Search for the cell housing the specified text and yield its (x, y) center coordinate. 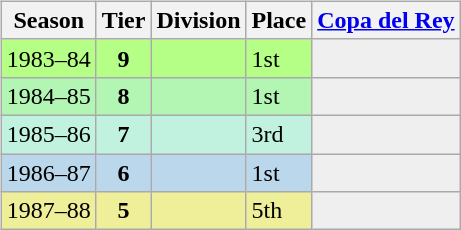
Copa del Rey (386, 20)
5 (124, 211)
Division (198, 20)
1983–84 (48, 58)
1986–87 (48, 173)
7 (124, 134)
1985–86 (48, 134)
1984–85 (48, 96)
Place (279, 20)
5th (279, 211)
8 (124, 96)
6 (124, 173)
Tier (124, 20)
3rd (279, 134)
9 (124, 58)
Season (48, 20)
1987–88 (48, 211)
